Scan for the cell matching the given text and deliver its [x, y] coordinate at center. 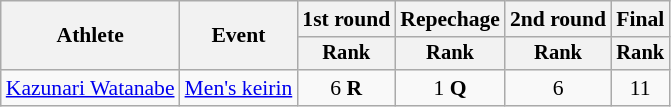
Athlete [90, 36]
Final [640, 19]
6 [558, 88]
Men's keirin [239, 88]
2nd round [558, 19]
Repechage [450, 19]
6 R [346, 88]
1st round [346, 19]
11 [640, 88]
1 Q [450, 88]
Kazunari Watanabe [90, 88]
Event [239, 36]
